Search for the cell housing the specified text and yield its [x, y] center coordinate. 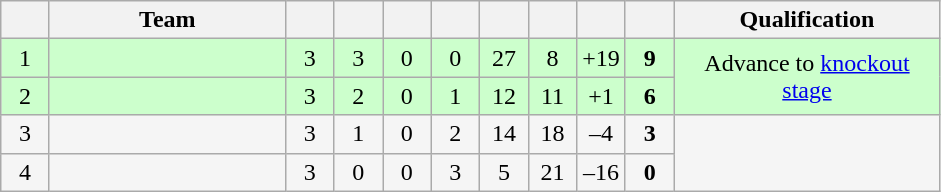
12 [504, 96]
–4 [602, 134]
27 [504, 58]
Advance to knockout stage [807, 77]
6 [650, 96]
Team [167, 20]
11 [552, 96]
+1 [602, 96]
Qualification [807, 20]
8 [552, 58]
18 [552, 134]
9 [650, 58]
21 [552, 172]
5 [504, 172]
–16 [602, 172]
4 [26, 172]
+19 [602, 58]
14 [504, 134]
